Scan for the cell matching the given text and deliver its (X, Y) coordinate at center. 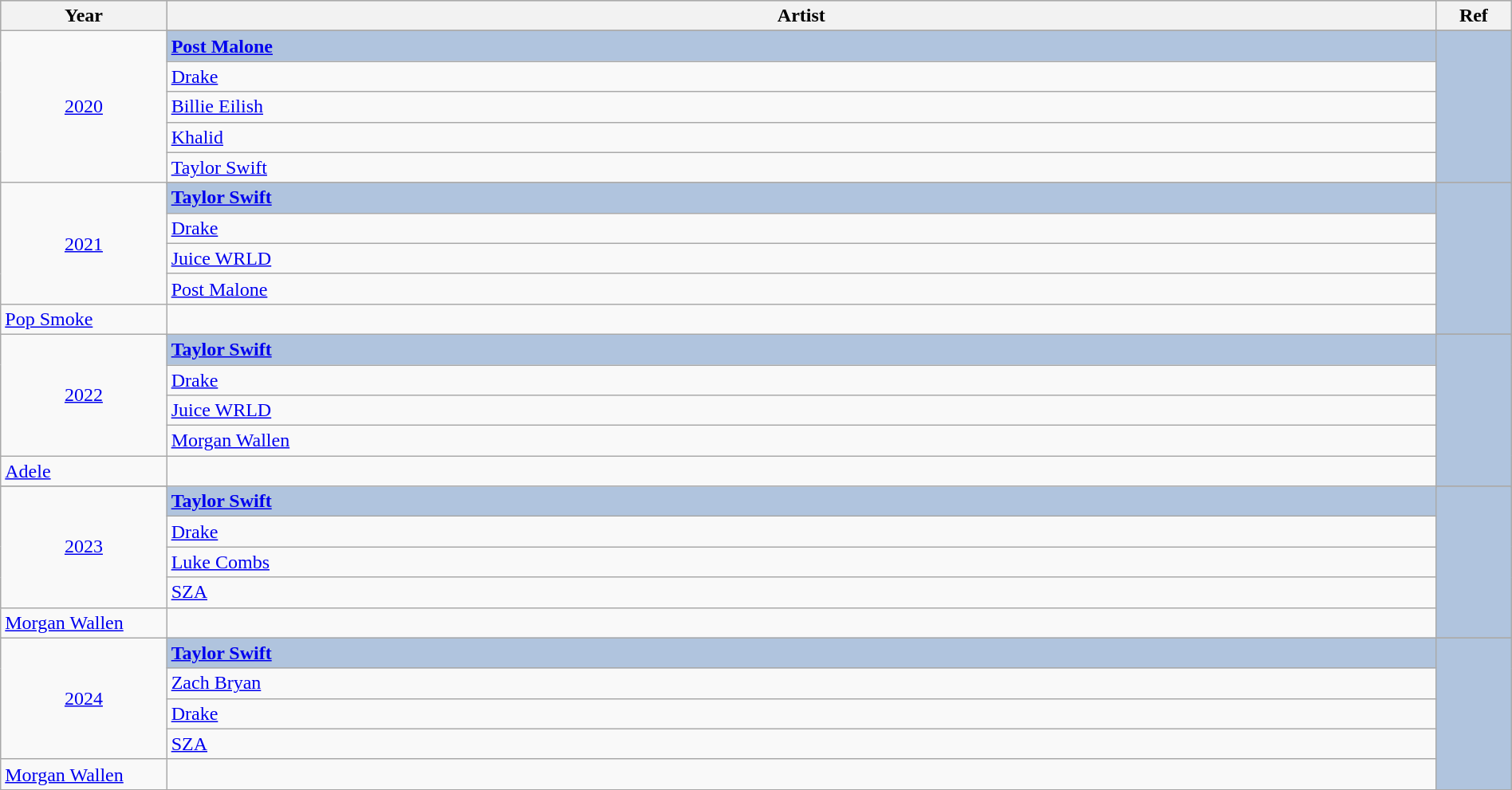
Adele (84, 471)
2021 (84, 243)
2022 (84, 395)
Billie Eilish (801, 107)
Pop Smoke (84, 319)
Year (84, 16)
2024 (84, 698)
2023 (84, 547)
Luke Combs (801, 562)
2020 (84, 107)
Khalid (801, 137)
Artist (801, 16)
Ref (1474, 16)
Zach Bryan (801, 683)
